Locate the cell with the specified text and output its (x, y) center coordinate. 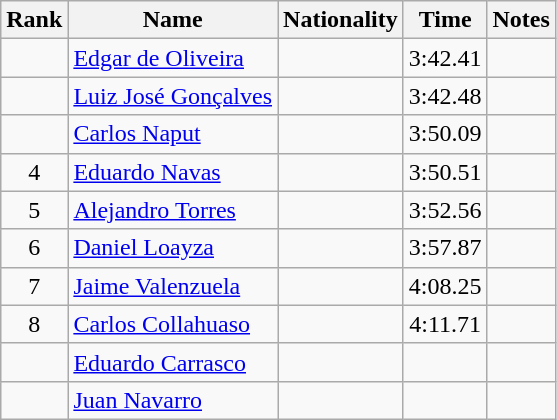
4:08.25 (445, 286)
Edgar de Oliveira (173, 58)
Juan Navarro (173, 400)
4 (34, 172)
Name (173, 20)
7 (34, 286)
8 (34, 324)
4:11.71 (445, 324)
Notes (521, 20)
6 (34, 248)
Carlos Collahuaso (173, 324)
3:42.41 (445, 58)
Daniel Loayza (173, 248)
3:42.48 (445, 96)
Eduardo Carrasco (173, 362)
Eduardo Navas (173, 172)
3:50.09 (445, 134)
3:52.56 (445, 210)
3:50.51 (445, 172)
3:57.87 (445, 248)
Alejandro Torres (173, 210)
Nationality (341, 20)
Jaime Valenzuela (173, 286)
Carlos Naput (173, 134)
5 (34, 210)
Luiz José Gonçalves (173, 96)
Rank (34, 20)
Time (445, 20)
